Determine the (X, Y) coordinate at the center of the cell enclosing the given text.  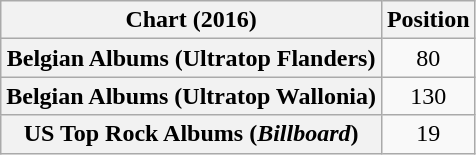
19 (428, 134)
Belgian Albums (Ultratop Wallonia) (192, 96)
Chart (2016) (192, 20)
US Top Rock Albums (Billboard) (192, 134)
Position (428, 20)
130 (428, 96)
80 (428, 58)
Belgian Albums (Ultratop Flanders) (192, 58)
